Detect which cell encompasses the target text, then output its [X, Y] center coordinate. 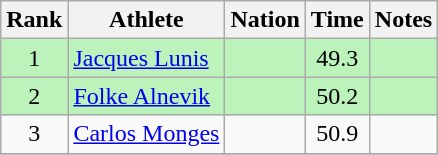
Carlos Monges [146, 134]
50.9 [337, 134]
Rank [34, 20]
49.3 [337, 58]
3 [34, 134]
Jacques Lunis [146, 58]
Folke Alnevik [146, 96]
Time [337, 20]
Athlete [146, 20]
2 [34, 96]
50.2 [337, 96]
Nation [265, 20]
Notes [403, 20]
1 [34, 58]
